For the text-containing cell, return its midpoint in (X, Y) coordinate format. 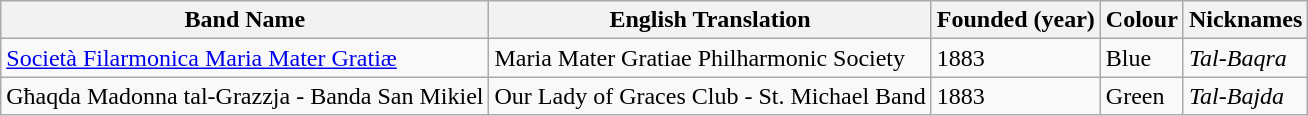
Founded (year) (1016, 20)
English Translation (710, 20)
Blue (1142, 58)
Għaqda Madonna tal-Grazzja - Banda San Mikiel (245, 96)
Band Name (245, 20)
Maria Mater Gratiae Philharmonic Society (710, 58)
Colour (1142, 20)
Our Lady of Graces Club - St. Michael Band (710, 96)
Tal-Bajda (1245, 96)
Green (1142, 96)
Società Filarmonica Maria Mater Gratiæ (245, 58)
Nicknames (1245, 20)
Tal-Baqra (1245, 58)
